Search for the cell housing the specified text and yield its [x, y] center coordinate. 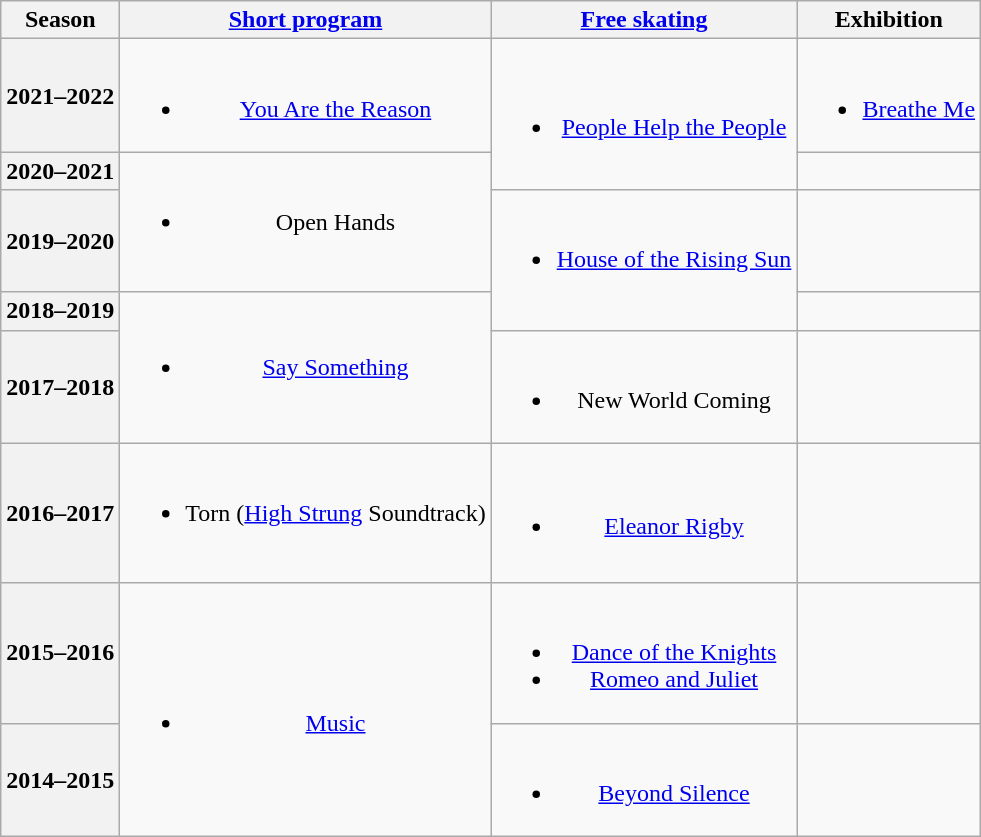
2016–2017 [60, 513]
You Are the Reason [306, 96]
Open Hands [306, 222]
2014–2015 [60, 780]
Free skating [644, 20]
Torn (High Strung Soundtrack) [306, 513]
New World Coming [644, 386]
Eleanor Rigby [644, 513]
Exhibition [889, 20]
2018–2019 [60, 311]
2015–2016 [60, 653]
House of the Rising Sun [644, 260]
People Help the People [644, 114]
Season [60, 20]
Short program [306, 20]
2020–2021 [60, 171]
2017–2018 [60, 386]
2021–2022 [60, 96]
Breathe Me [889, 96]
2019–2020 [60, 241]
Say Something [306, 368]
Music [306, 710]
Dance of the Knights Romeo and Juliet [644, 653]
Beyond Silence [644, 780]
